Detect which cell encompasses the target text, then output its (x, y) center coordinate. 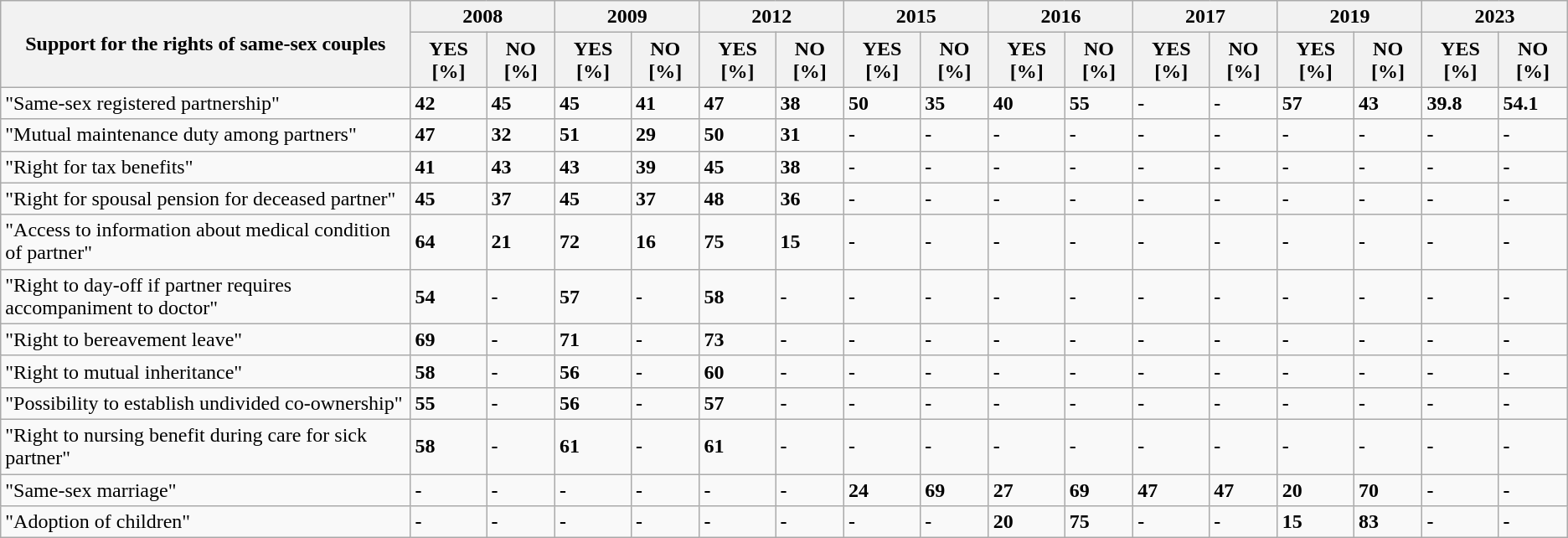
24 (883, 490)
83 (1387, 522)
2009 (627, 17)
"Mutual maintenance duty among partners" (206, 135)
2008 (482, 17)
35 (955, 103)
"Possibility to establish undivided co-ownership" (206, 403)
16 (665, 241)
2017 (1206, 17)
36 (809, 199)
"Right for tax benefits" (206, 167)
70 (1387, 490)
2016 (1060, 17)
51 (593, 135)
72 (593, 241)
"Right to bereavement leave" (206, 339)
54 (449, 297)
"Right to nursing benefit during care for sick partner" (206, 446)
29 (665, 135)
2015 (916, 17)
39.8 (1461, 103)
"Right for spousal pension for deceased partner" (206, 199)
"Adoption of children" (206, 522)
"Same-sex marriage" (206, 490)
64 (449, 241)
"Right to mutual inheritance" (206, 371)
31 (809, 135)
60 (737, 371)
Support for the rights of same-sex couples (206, 44)
2019 (1350, 17)
"Right to day-off if partner requires accompaniment to doctor" (206, 297)
48 (737, 199)
"Same-sex registered partnership" (206, 103)
71 (593, 339)
42 (449, 103)
2012 (772, 17)
27 (1027, 490)
"Access to information about medical condition of partner" (206, 241)
32 (521, 135)
73 (737, 339)
2023 (1494, 17)
39 (665, 167)
40 (1027, 103)
21 (521, 241)
54.1 (1533, 103)
